Scan for the cell matching the given text and deliver its [x, y] coordinate at center. 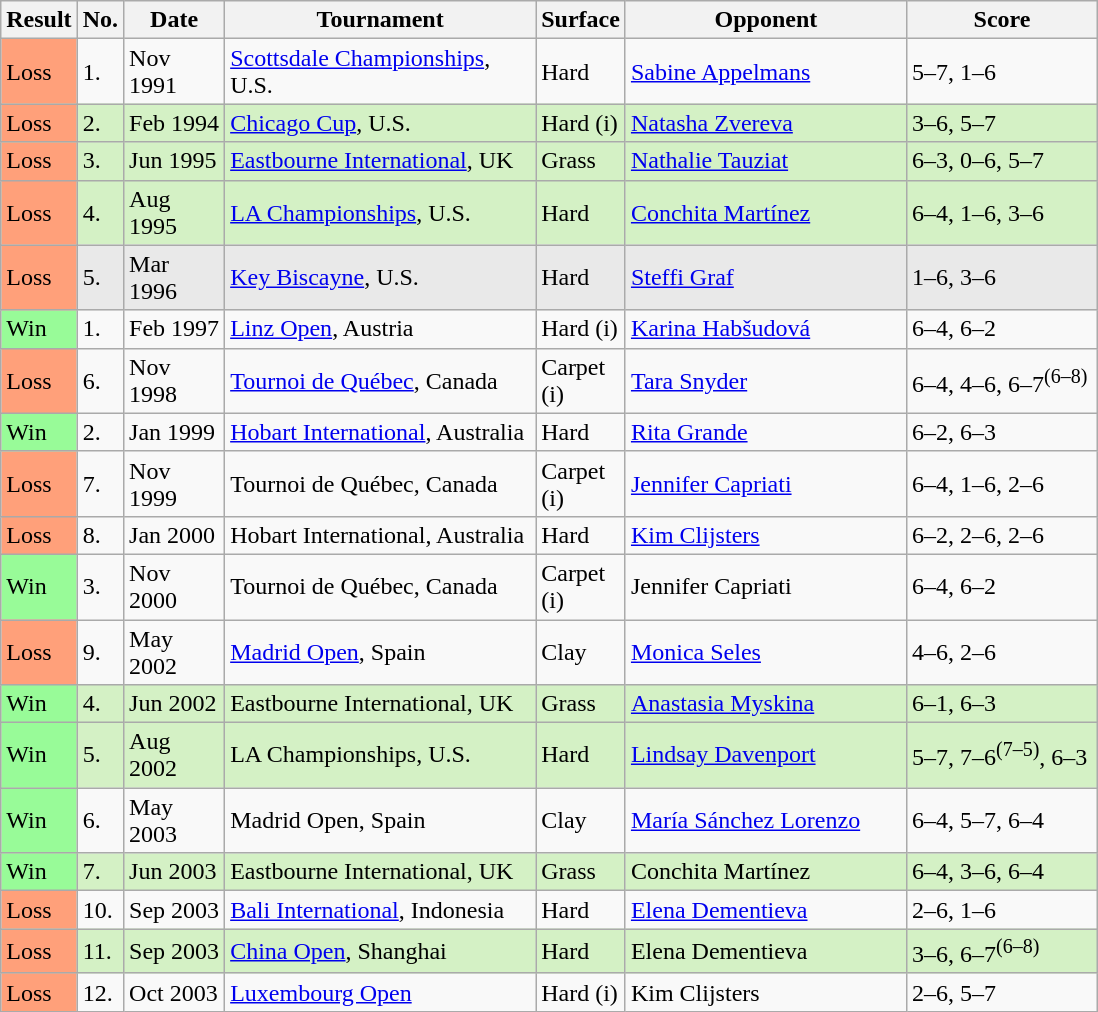
Karina Habšudová [766, 329]
6–4, 3–6, 6–4 [1002, 872]
Key Biscayne, U.S. [380, 278]
9. [100, 652]
3–6, 6–7(6–8) [1002, 952]
May 2003 [174, 820]
2–6, 1–6 [1002, 910]
11. [100, 952]
Jun 1995 [174, 161]
Feb 1994 [174, 123]
Lindsay Davenport [766, 756]
10. [100, 910]
Nov 2000 [174, 586]
Anastasia Myskina [766, 704]
Jan 1999 [174, 432]
Nov 1999 [174, 484]
Luxembourg Open [380, 992]
Date [174, 20]
Linz Open, Austria [380, 329]
Surface [581, 20]
6–2, 6–3 [1002, 432]
5–7, 7–6(7–5), 6–3 [1002, 756]
Jun 2002 [174, 704]
Chicago Cup, U.S. [380, 123]
Steffi Graf [766, 278]
6–4, 5–7, 6–4 [1002, 820]
Natasha Zvereva [766, 123]
Rita Grande [766, 432]
May 2002 [174, 652]
Nathalie Tauziat [766, 161]
5–7, 1–6 [1002, 72]
Monica Seles [766, 652]
6–4, 1–6, 2–6 [1002, 484]
China Open, Shanghai [380, 952]
3–6, 5–7 [1002, 123]
Oct 2003 [174, 992]
Aug 2002 [174, 756]
Score [1002, 20]
Jan 2000 [174, 535]
6–3, 0–6, 5–7 [1002, 161]
Feb 1997 [174, 329]
Nov 1991 [174, 72]
Nov 1998 [174, 380]
Tara Snyder [766, 380]
6–1, 6–3 [1002, 704]
Aug 1995 [174, 212]
2–6, 5–7 [1002, 992]
6–4, 4–6, 6–7(6–8) [1002, 380]
Opponent [766, 20]
Bali International, Indonesia [380, 910]
Jun 2003 [174, 872]
María Sánchez Lorenzo [766, 820]
12. [100, 992]
8. [100, 535]
1–6, 3–6 [1002, 278]
Tournament [380, 20]
6–4, 1–6, 3–6 [1002, 212]
Result [39, 20]
Mar 1996 [174, 278]
Sabine Appelmans [766, 72]
No. [100, 20]
6–2, 2–6, 2–6 [1002, 535]
Scottsdale Championships, U.S. [380, 72]
4–6, 2–6 [1002, 652]
